From the cell containing the given text, extract its center point as [x, y] coordinate. 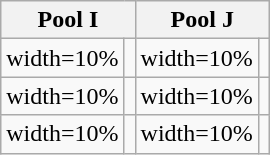
Pool I [68, 20]
Pool J [202, 20]
